Find where the given text appears and provide that cell's center as [x, y] coordinate. 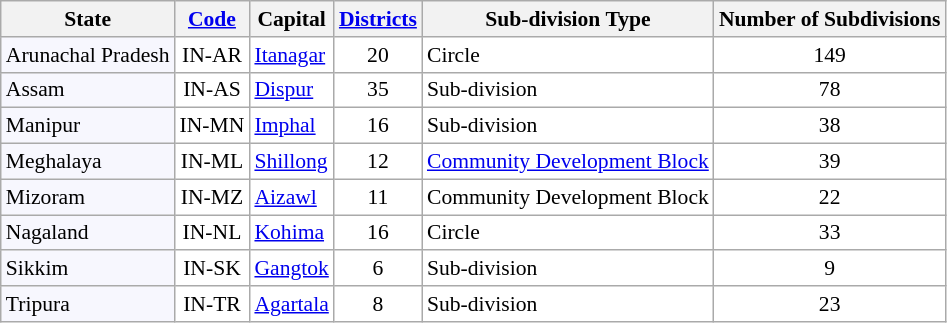
20 [378, 55]
Code [212, 19]
Number of Subdivisions [830, 19]
Assam [88, 90]
Tripura [88, 304]
Manipur [88, 126]
35 [378, 90]
149 [830, 55]
8 [378, 304]
Agartala [291, 304]
IN-NL [212, 233]
Meghalaya [88, 162]
Kohima [291, 233]
Nagaland [88, 233]
IN-MZ [212, 197]
6 [378, 269]
12 [378, 162]
Sikkim [88, 269]
Dispur [291, 90]
Mizoram [88, 197]
Sub-division Type [568, 19]
Capital [291, 19]
IN-SK [212, 269]
Aizawl [291, 197]
39 [830, 162]
9 [830, 269]
38 [830, 126]
22 [830, 197]
Districts [378, 19]
78 [830, 90]
Gangtok [291, 269]
Shillong [291, 162]
IN-MN [212, 126]
IN-TR [212, 304]
Imphal [291, 126]
State [88, 19]
Arunachal Pradesh [88, 55]
IN-AR [212, 55]
23 [830, 304]
11 [378, 197]
IN-ML [212, 162]
IN-AS [212, 90]
33 [830, 233]
Itanagar [291, 55]
